Search for the cell housing the specified text and yield its (x, y) center coordinate. 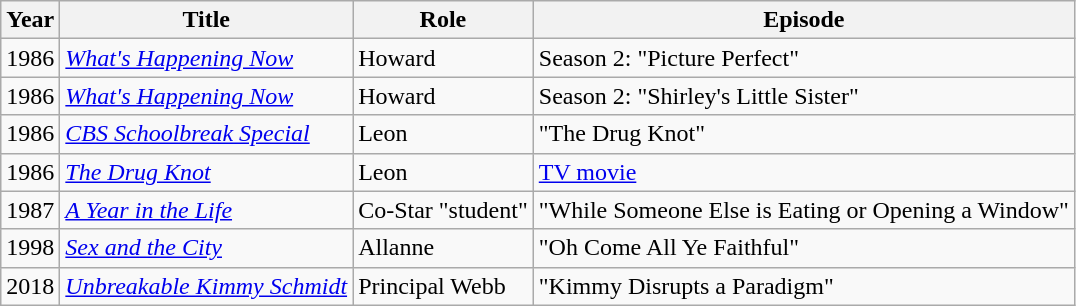
Unbreakable Kimmy Schmidt (206, 286)
"The Drug Knot" (804, 134)
1998 (30, 248)
Role (444, 20)
"While Someone Else is Eating or Opening a Window" (804, 210)
CBS Schoolbreak Special (206, 134)
"Oh Come All Ye Faithful" (804, 248)
Episode (804, 20)
2018 (30, 286)
Season 2: "Shirley's Little Sister" (804, 96)
Sex and the City (206, 248)
Year (30, 20)
Allanne (444, 248)
Title (206, 20)
Principal Webb (444, 286)
1987 (30, 210)
A Year in the Life (206, 210)
The Drug Knot (206, 172)
TV movie (804, 172)
"Kimmy Disrupts a Paradigm" (804, 286)
Co-Star "student" (444, 210)
Season 2: "Picture Perfect" (804, 58)
